Locate the cell with the specified text and output its (X, Y) center coordinate. 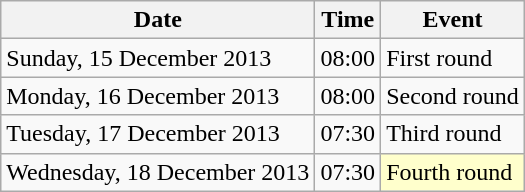
Tuesday, 17 December 2013 (158, 134)
Fourth round (453, 172)
Sunday, 15 December 2013 (158, 58)
Date (158, 20)
Event (453, 20)
Time (348, 20)
First round (453, 58)
Third round (453, 134)
Second round (453, 96)
Wednesday, 18 December 2013 (158, 172)
Monday, 16 December 2013 (158, 96)
